Scan for the cell matching the given text and deliver its (X, Y) coordinate at center. 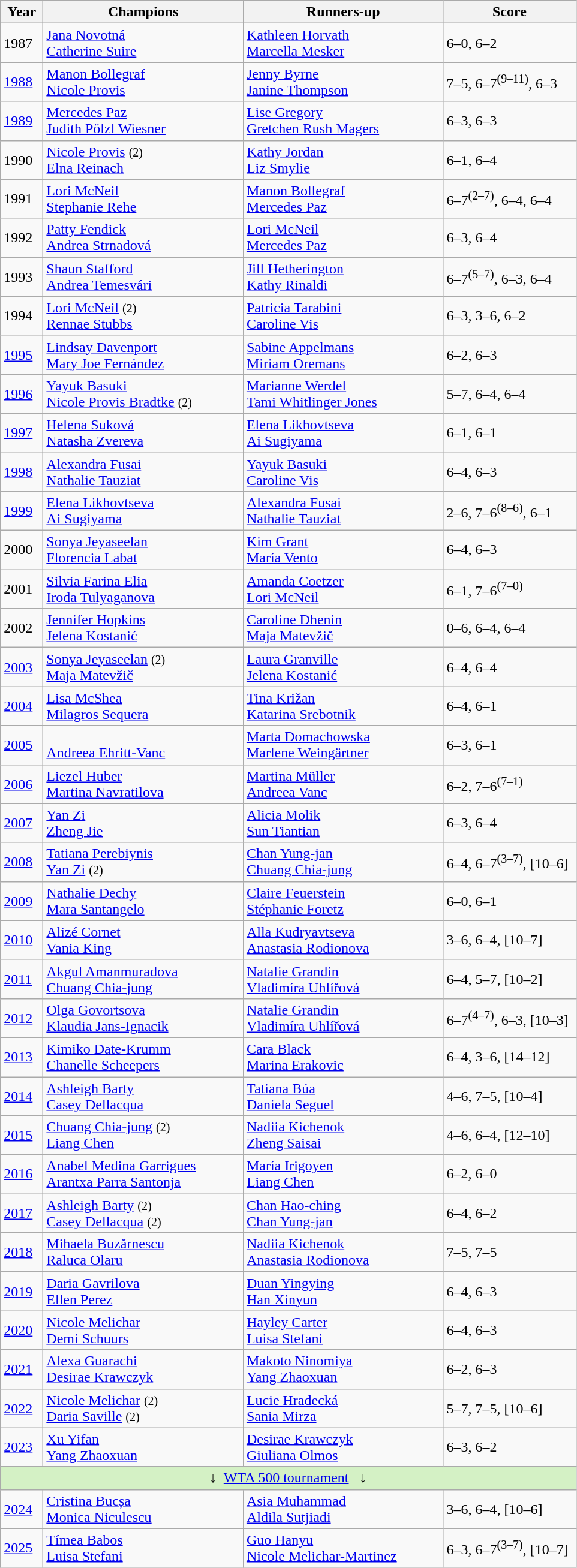
2016 (22, 1174)
6–0, 6–2 (510, 43)
Alicia Molik Sun Tiantian (343, 823)
3–6, 6–4, [10–7] (510, 940)
Jana Novotná Catherine Suire (143, 43)
1995 (22, 355)
Akgul Amanmuradova Chuang Chia-jung (143, 979)
Nicole Melichar (2) Daria Saville (2) (143, 1408)
Yayuk Basuki Caroline Vis (343, 471)
0–6, 6–4, 6–4 (510, 628)
Shaun Stafford Andrea Temesvári (143, 277)
1999 (22, 511)
Ashleigh Barty Casey Dellacqua (143, 1096)
2017 (22, 1214)
6–7(5–7), 6–3, 6–4 (510, 277)
Claire Feuerstein Stéphanie Foretz (343, 901)
Patty Fendick Andrea Strnadová (143, 237)
Tatiana Perebiynis Yan Zi (2) (143, 862)
Yayuk Basuki Nicole Provis Bradtke (2) (143, 393)
6–7(4–7), 6–3, [10–3] (510, 1018)
Silvia Farina Elia Iroda Tulyaganova (143, 589)
4–6, 6–4, [12–10] (510, 1136)
Andreea Ehritt-Vanc (143, 745)
Olga Govortsova Klaudia Jans-Ignacik (143, 1018)
6–4, 6–2 (510, 1214)
Daria Gavrilova Ellen Perez (143, 1292)
5–7, 6–4, 6–4 (510, 393)
2011 (22, 979)
Kim Grant María Vento (343, 550)
Lori McNeil Mercedes Paz (343, 237)
6–1, 7–6(7–0) (510, 589)
2010 (22, 940)
2020 (22, 1330)
2005 (22, 745)
6–3, 6–7(3–7), [10–7] (510, 1548)
6–2, 6–0 (510, 1174)
4–6, 7–5, [10–4] (510, 1096)
Mihaela Buzărnescu Raluca Olaru (143, 1252)
María Irigoyen Liang Chen (343, 1174)
6–2, 7–6(7–1) (510, 784)
2012 (22, 1018)
2003 (22, 667)
2025 (22, 1548)
Chan Yung-jan Chuang Chia-jung (343, 862)
5–7, 7–5, [10–6] (510, 1408)
Marianne Werdel Tami Whitlinger Jones (343, 393)
6–4, 5–7, [10–2] (510, 979)
Asia Muhammad Aldila Sutjiadi (343, 1509)
↓ WTA 500 tournament ↓ (288, 1478)
2019 (22, 1292)
Mercedes Paz Judith Pölzl Wiesner (143, 121)
Sabine Appelmans Miriam Oremans (343, 355)
Lise Gregory Gretchen Rush Magers (343, 121)
Lindsay Davenport Mary Joe Fernández (143, 355)
Tina Križan Katarina Srebotnik (343, 706)
Sonya Jeyaseelan Florencia Labat (143, 550)
6–1, 6–4 (510, 159)
6–7(2–7), 6–4, 6–4 (510, 199)
Jennifer Hopkins Jelena Kostanić (143, 628)
Nicole Provis (2) Elna Reinach (143, 159)
2015 (22, 1136)
Alla Kudryavtseva Anastasia Rodionova (343, 940)
Amanda Coetzer Lori McNeil (343, 589)
6–3, 6–2 (510, 1447)
Guo Hanyu Nicole Melichar-Martinez (343, 1548)
Cristina Bucșa Monica Niculescu (143, 1509)
Manon Bollegraf Mercedes Paz (343, 199)
2–6, 7–6(8–6), 6–1 (510, 511)
6–4, 3–6, [14–12] (510, 1057)
Ashleigh Barty (2) Casey Dellacqua (2) (143, 1214)
Nathalie Dechy Mara Santangelo (143, 901)
1991 (22, 199)
Champions (143, 12)
1997 (22, 433)
6–3, 6–1 (510, 745)
Caroline Dhenin Maja Matevžič (343, 628)
Alizé Cornet Vania King (143, 940)
Lori McNeil (2) Rennae Stubbs (143, 315)
Lori McNeil Stephanie Rehe (143, 199)
Alexa Guarachi Desirae Krawczyk (143, 1370)
2023 (22, 1447)
Marta Domachowska Marlene Weingärtner (343, 745)
2024 (22, 1509)
2000 (22, 550)
Duan Yingying Han Xinyun (343, 1292)
2008 (22, 862)
6–0, 6–1 (510, 901)
2013 (22, 1057)
Manon Bollegraf Nicole Provis (143, 82)
Tímea Babos Luisa Stefani (143, 1548)
Sonya Jeyaseelan (2) Maja Matevžič (143, 667)
7–5, 6–7(9–11), 6–3 (510, 82)
Chan Hao-ching Chan Yung-jan (343, 1214)
Kimiko Date-Krumm Chanelle Scheepers (143, 1057)
2007 (22, 823)
Martina Müller Andreea Vanc (343, 784)
1993 (22, 277)
Patricia Tarabini Caroline Vis (343, 315)
2009 (22, 901)
Desirae Krawczyk Giuliana Olmos (343, 1447)
2004 (22, 706)
1994 (22, 315)
1992 (22, 237)
2018 (22, 1252)
2022 (22, 1408)
1990 (22, 159)
Nicole Melichar Demi Schuurs (143, 1330)
3–6, 6–4, [10–6] (510, 1509)
Makoto Ninomiya Yang Zhaoxuan (343, 1370)
Lisa McShea Milagros Sequera (143, 706)
6–1, 6–1 (510, 433)
Kathleen Horvath Marcella Mesker (343, 43)
1989 (22, 121)
Cara Black Marina Erakovic (343, 1057)
Helena Suková Natasha Zvereva (143, 433)
Runners-up (343, 12)
Jill Hetherington Kathy Rinaldi (343, 277)
2021 (22, 1370)
6–4, 6–7(3–7), [10–6] (510, 862)
Score (510, 12)
Yan Zi Zheng Jie (143, 823)
Chuang Chia-jung (2) Liang Chen (143, 1136)
2002 (22, 628)
2001 (22, 589)
Lucie Hradecká Sania Mirza (343, 1408)
Anabel Medina Garrigues Arantxa Parra Santonja (143, 1174)
Liezel Huber Martina Navratilova (143, 784)
Xu Yifan Yang Zhaoxuan (143, 1447)
1987 (22, 43)
6–4, 6–1 (510, 706)
Jenny Byrne Janine Thompson (343, 82)
Kathy Jordan Liz Smylie (343, 159)
Nadiia Kichenok Zheng Saisai (343, 1136)
2014 (22, 1096)
Laura Granville Jelena Kostanić (343, 667)
6–3, 3–6, 6–2 (510, 315)
Tatiana Búa Daniela Seguel (343, 1096)
Nadiia Kichenok Anastasia Rodionova (343, 1252)
2006 (22, 784)
6–4, 6–4 (510, 667)
1996 (22, 393)
1988 (22, 82)
1998 (22, 471)
7–5, 7–5 (510, 1252)
Hayley Carter Luisa Stefani (343, 1330)
Year (22, 12)
6–3, 6–3 (510, 121)
